Output the (x, y) coordinate of the center of the cell containing the given text.  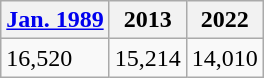
2022 (224, 20)
15,214 (148, 58)
Jan. 1989 (55, 20)
14,010 (224, 58)
2013 (148, 20)
16,520 (55, 58)
